Determine the (X, Y) coordinate at the center of the cell enclosing the given text.  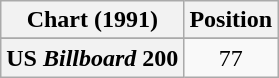
Position (231, 20)
US Billboard 200 (92, 58)
Chart (1991) (92, 20)
77 (231, 58)
